For the text-containing cell, return its midpoint in [x, y] coordinate format. 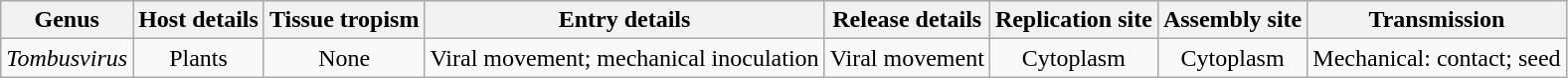
Transmission [1437, 20]
None [344, 58]
Viral movement [907, 58]
Viral movement; mechanical inoculation [624, 58]
Tissue tropism [344, 20]
Tombusvirus [68, 58]
Plants [199, 58]
Entry details [624, 20]
Host details [199, 20]
Mechanical: contact; seed [1437, 58]
Release details [907, 20]
Replication site [1074, 20]
Genus [68, 20]
Assembly site [1232, 20]
